Extract the [X, Y] coordinate from the center of the cell holding the provided text.  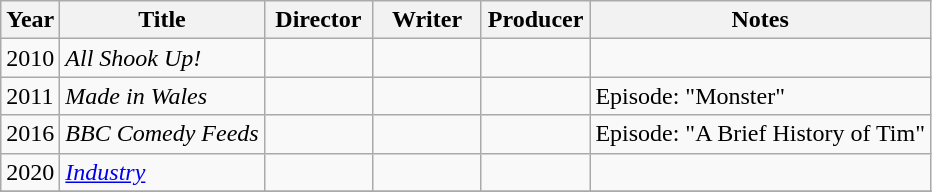
2020 [30, 172]
Year [30, 20]
Producer [536, 20]
Title [162, 20]
2016 [30, 134]
2011 [30, 96]
Industry [162, 172]
Director [318, 20]
BBC Comedy Feeds [162, 134]
2010 [30, 58]
Episode: "A Brief History of Tim" [760, 134]
Writer [428, 20]
Made in Wales [162, 96]
All Shook Up! [162, 58]
Episode: "Monster" [760, 96]
Notes [760, 20]
